Return the [X, Y] coordinate for the center point of the cell that contains the specified text.  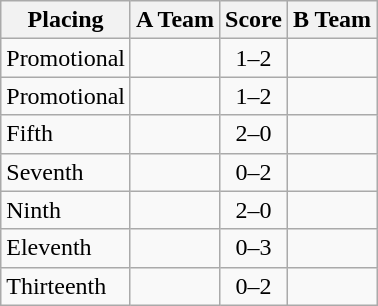
A Team [174, 20]
Score [254, 20]
Seventh [66, 172]
Fifth [66, 134]
Placing [66, 20]
B Team [332, 20]
Ninth [66, 210]
Eleventh [66, 248]
0–3 [254, 248]
Thirteenth [66, 286]
